Return the (x, y) coordinate for the center point of the cell that contains the specified text.  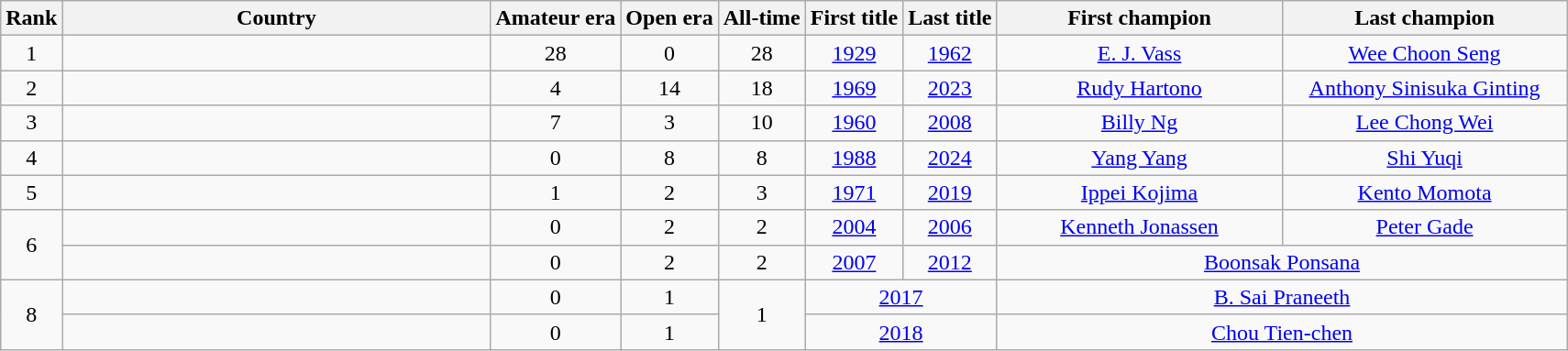
2019 (950, 192)
1971 (854, 192)
Open era (669, 18)
2024 (950, 158)
Rank (31, 18)
2007 (854, 262)
Anthony Sinisuka Ginting (1425, 88)
Last champion (1425, 18)
Kento Momota (1425, 192)
1929 (854, 53)
Lee Chong Wei (1425, 123)
1969 (854, 88)
All-time (761, 18)
2018 (900, 332)
Rudy Hartono (1139, 88)
Chou Tien-chen (1282, 332)
Ippei Kojima (1139, 192)
Wee Choon Seng (1425, 53)
7 (556, 123)
2012 (950, 262)
5 (31, 192)
First title (854, 18)
2004 (854, 227)
6 (31, 245)
Shi Yuqi (1425, 158)
First champion (1139, 18)
Billy Ng (1139, 123)
Kenneth Jonassen (1139, 227)
2017 (900, 297)
Amateur era (556, 18)
18 (761, 88)
2006 (950, 227)
B. Sai Praneeth (1282, 297)
Peter Gade (1425, 227)
E. J. Vass (1139, 53)
14 (669, 88)
2023 (950, 88)
2008 (950, 123)
1962 (950, 53)
10 (761, 123)
Boonsak Ponsana (1282, 262)
Yang Yang (1139, 158)
Country (277, 18)
1988 (854, 158)
Last title (950, 18)
1960 (854, 123)
